From the cell containing the given text, extract its center point as [X, Y] coordinate. 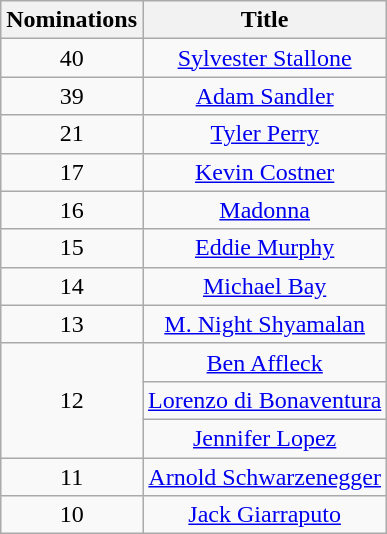
11 [72, 477]
Michael Bay [264, 286]
Arnold Schwarzenegger [264, 477]
17 [72, 172]
Jack Giarraputo [264, 515]
40 [72, 58]
14 [72, 286]
Eddie Murphy [264, 248]
10 [72, 515]
16 [72, 210]
Adam Sandler [264, 96]
12 [72, 400]
39 [72, 96]
Kevin Costner [264, 172]
Lorenzo di Bonaventura [264, 400]
Madonna [264, 210]
13 [72, 324]
Jennifer Lopez [264, 438]
Tyler Perry [264, 134]
Ben Affleck [264, 362]
Nominations [72, 20]
21 [72, 134]
Title [264, 20]
M. Night Shyamalan [264, 324]
15 [72, 248]
Sylvester Stallone [264, 58]
